Provide the [X, Y] coordinate of the cell's center where the given text is located.  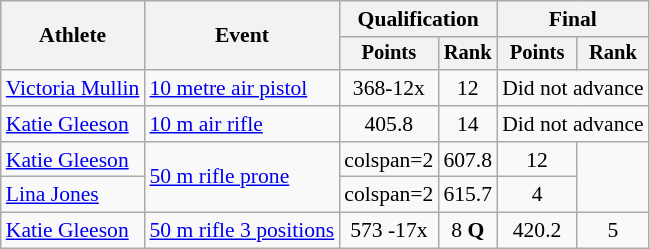
10 m air rifle [242, 124]
8 Q [468, 231]
615.7 [468, 195]
573 -17x [388, 231]
607.8 [468, 160]
10 metre air pistol [242, 88]
5 [613, 231]
50 m rifle 3 positions [242, 231]
Lina Jones [73, 195]
Final [573, 19]
50 m rifle prone [242, 178]
Qualification [418, 19]
420.2 [537, 231]
Athlete [73, 36]
405.8 [388, 124]
368-12x [388, 88]
Victoria Mullin [73, 88]
14 [468, 124]
4 [537, 195]
Event [242, 36]
